Determine the (x, y) coordinate at the center of the cell enclosing the given text.  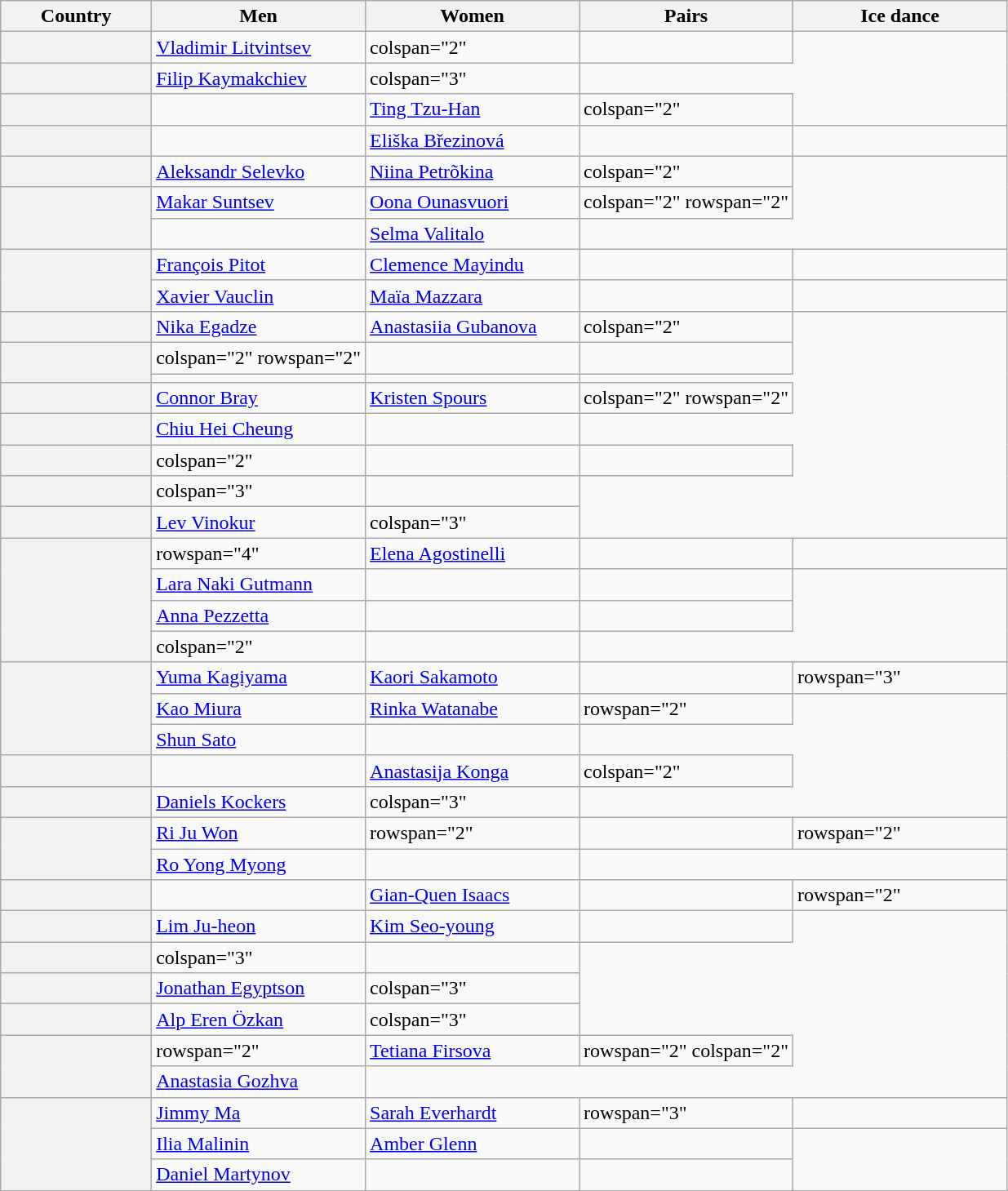
Kim Seo-young (473, 927)
Anna Pezzetta (259, 615)
Vladimir Litvintsev (259, 47)
Ice dance (899, 16)
Daniel Martynov (259, 1175)
Kao Miura (259, 709)
Lim Ju-heon (259, 927)
Niina Petrõkina (473, 171)
Pairs (686, 16)
François Pitot (259, 264)
Lev Vinokur (259, 522)
Aleksandr Selevko (259, 171)
Makar Suntsev (259, 202)
Filip Kaymakchiev (259, 78)
Elena Agostinelli (473, 553)
Ilia Malinin (259, 1144)
Ri Ju Won (259, 833)
Clemence Mayindu (473, 264)
Selma Valitalo (473, 233)
Yuma Kagiyama (259, 678)
Rinka Watanabe (473, 709)
Lara Naki Gutmann (259, 584)
Men (259, 16)
Tetiana Firsova (473, 1051)
rowspan="4" (259, 553)
Amber Glenn (473, 1144)
Country (77, 16)
Maïa Mazzara (473, 296)
Anastasija Konga (473, 771)
Xavier Vauclin (259, 296)
Anastasiia Gubanova (473, 327)
Connor Bray (259, 398)
Alp Eren Özkan (259, 1020)
Kaori Sakamoto (473, 678)
Ting Tzu-Han (473, 109)
rowspan="2" colspan="2" (686, 1051)
Eliška Březinová (473, 140)
Ro Yong Myong (259, 864)
Gian-Quen Isaacs (473, 895)
Jonathan Egyptson (259, 989)
Women (473, 16)
Nika Egadze (259, 327)
Chiu Hei Cheung (259, 429)
Sarah Everhardt (473, 1113)
Shun Sato (259, 740)
Kristen Spours (473, 398)
Jimmy Ma (259, 1113)
Daniels Kockers (259, 802)
Oona Ounasvuori (473, 202)
Anastasia Gozhva (259, 1082)
